Search for the cell housing the specified text and yield its (X, Y) center coordinate. 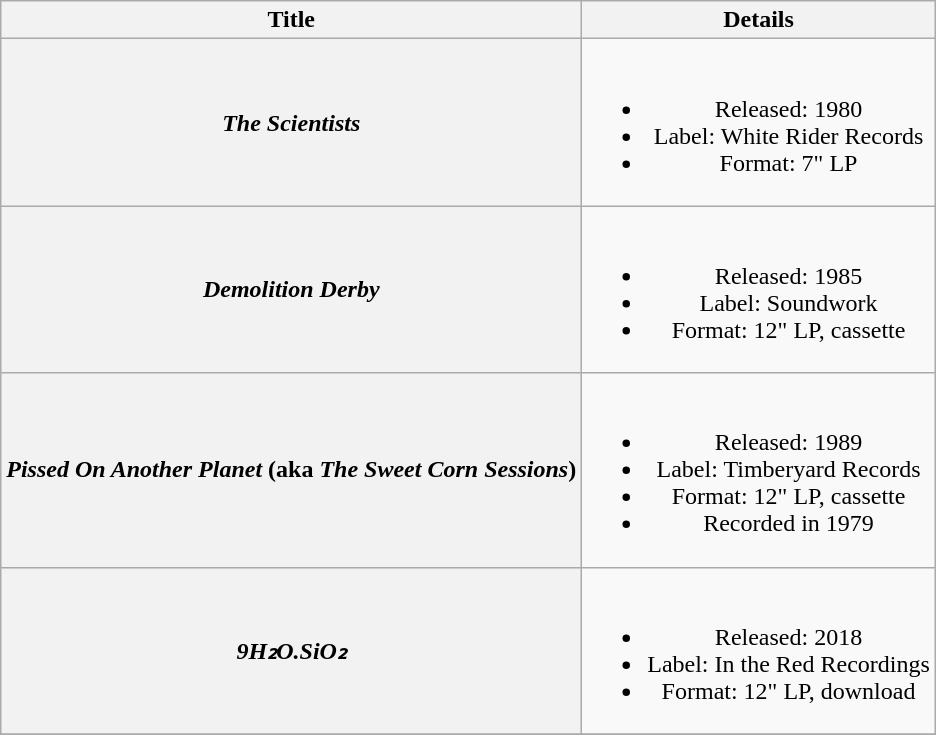
Released: 1980Label: White Rider RecordsFormat: 7" LP (759, 122)
Released: 1985Label: SoundworkFormat: 12" LP, cassette (759, 290)
9H₂O.SiO₂ (292, 650)
Title (292, 20)
The Scientists (292, 122)
Demolition Derby (292, 290)
Released: 1989Label: Timberyard RecordsFormat: 12" LP, cassetteRecorded in 1979 (759, 470)
Details (759, 20)
Released: 2018Label: In the Red RecordingsFormat: 12" LP, download (759, 650)
Pissed On Another Planet (aka The Sweet Corn Sessions) (292, 470)
